Provide the [X, Y] coordinate of the cell's center where the given text is located.  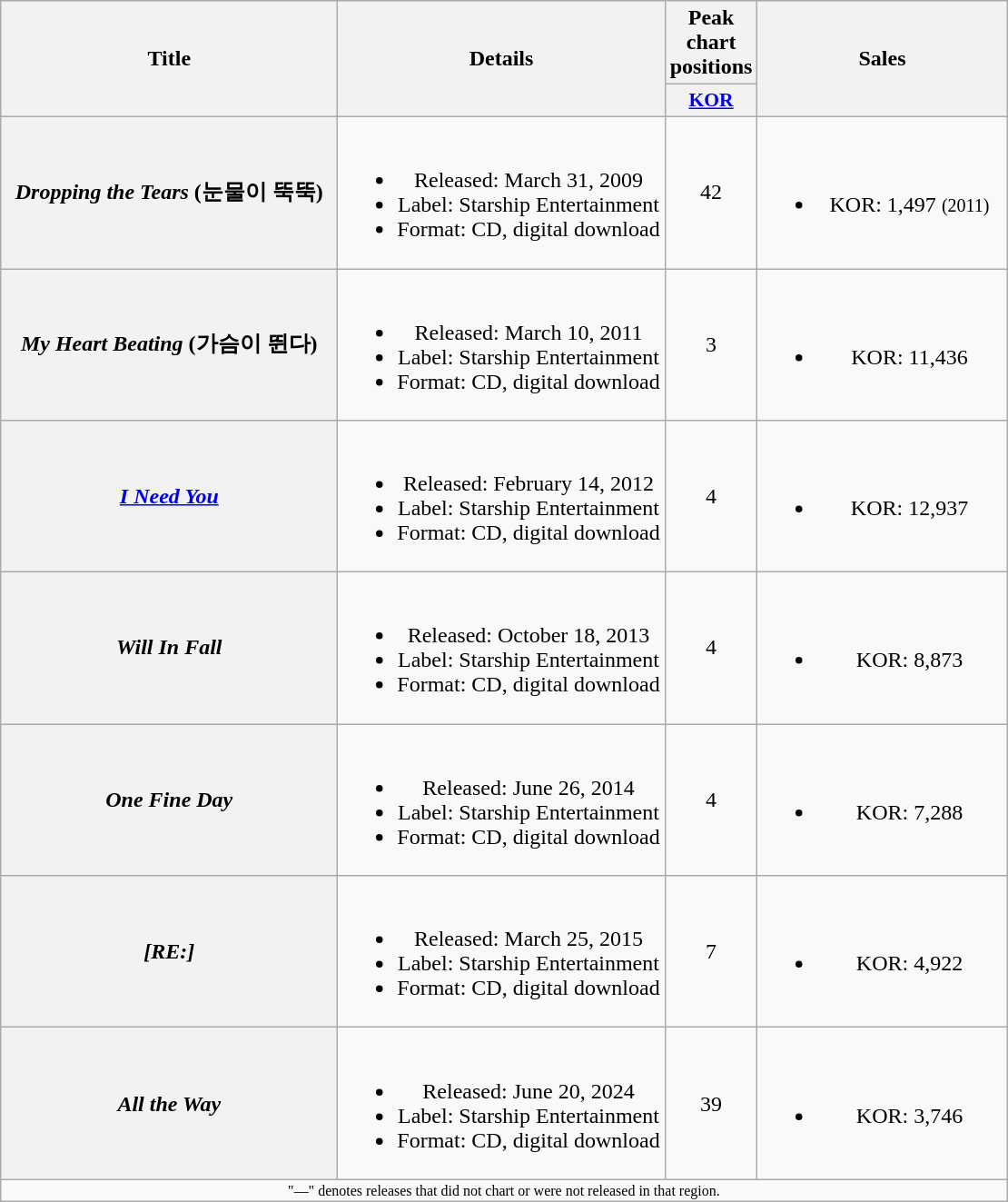
KOR: 8,873 [883, 649]
Details [501, 59]
Released: October 18, 2013Label: Starship EntertainmentFormat: CD, digital download [501, 649]
Released: March 10, 2011Label: Starship EntertainmentFormat: CD, digital download [501, 345]
My Heart Beating (가슴이 뛴다) [169, 345]
7 [711, 952]
KOR: 7,288 [883, 800]
Released: February 14, 2012Label: Starship EntertainmentFormat: CD, digital download [501, 496]
3 [711, 345]
39 [711, 1103]
Released: March 31, 2009Label: Starship EntertainmentFormat: CD, digital download [501, 193]
KOR: 4,922 [883, 952]
KOR: 1,497 (2011) [883, 193]
I Need You [169, 496]
Will In Fall [169, 649]
All the Way [169, 1103]
Title [169, 59]
Released: March 25, 2015Label: Starship EntertainmentFormat: CD, digital download [501, 952]
Released: June 26, 2014Label: Starship EntertainmentFormat: CD, digital download [501, 800]
KOR: 12,937 [883, 496]
Released: June 20, 2024Label: Starship EntertainmentFormat: CD, digital download [501, 1103]
KOR [711, 101]
[RE:] [169, 952]
"—" denotes releases that did not chart or were not released in that region. [504, 1190]
Peak chart positions [711, 43]
KOR: 3,746 [883, 1103]
42 [711, 193]
One Fine Day [169, 800]
KOR: 11,436 [883, 345]
Dropping the Tears (눈물이 뚝뚝) [169, 193]
Sales [883, 59]
